Return the (X, Y) coordinate for the center point of the cell that contains the specified text.  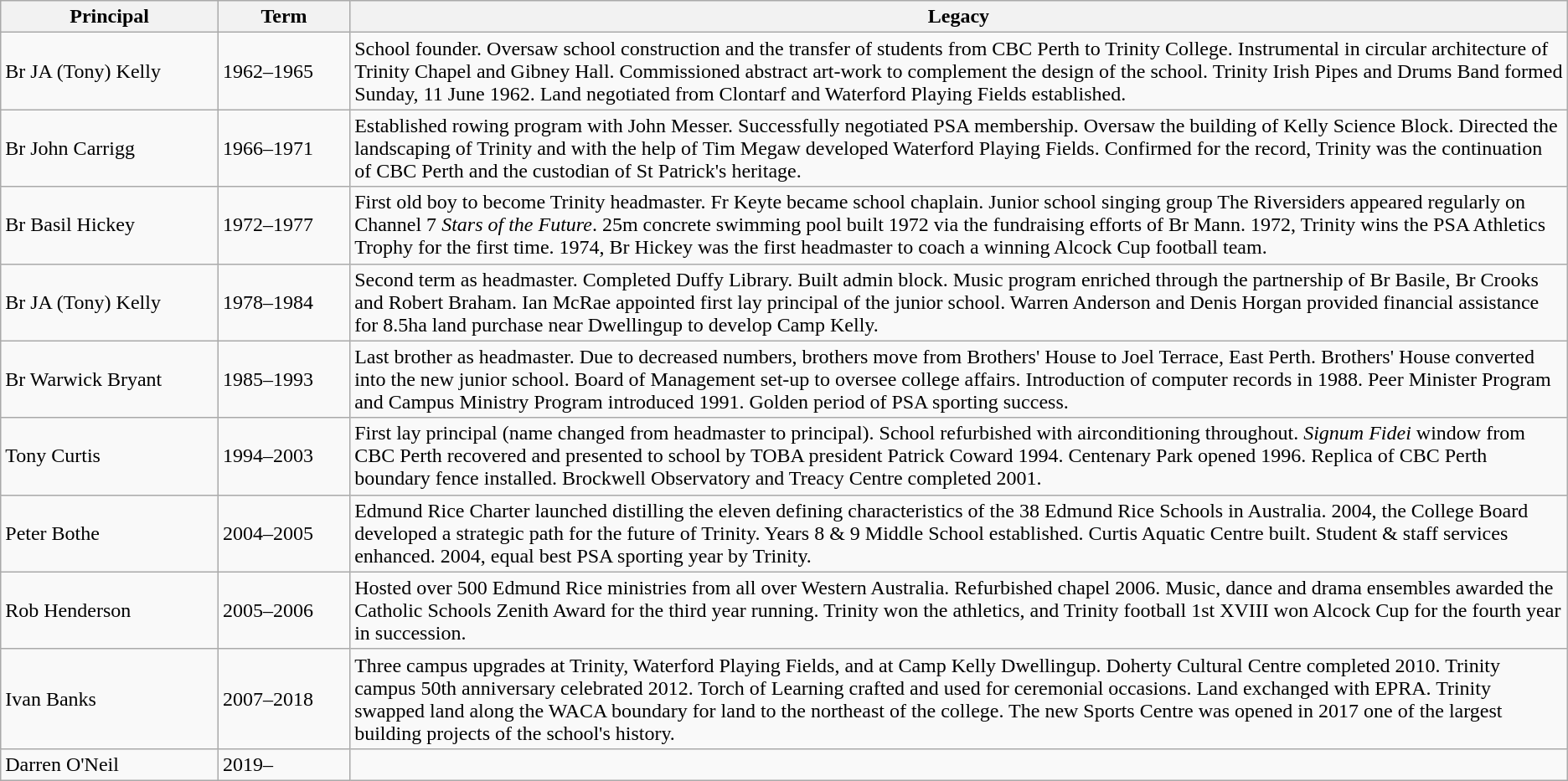
2004–2005 (283, 533)
Rob Henderson (110, 610)
Tony Curtis (110, 456)
Br John Carrigg (110, 148)
Peter Bothe (110, 533)
Ivan Banks (110, 698)
1966–1971 (283, 148)
2005–2006 (283, 610)
1972–1977 (283, 225)
Term (283, 17)
Darren O'Neil (110, 764)
Principal (110, 17)
Legacy (959, 17)
1985–1993 (283, 379)
2007–2018 (283, 698)
Br Warwick Bryant (110, 379)
1994–2003 (283, 456)
Br Basil Hickey (110, 225)
2019– (283, 764)
1962–1965 (283, 71)
1978–1984 (283, 302)
